Determine the (X, Y) coordinate at the center of the cell enclosing the given text.  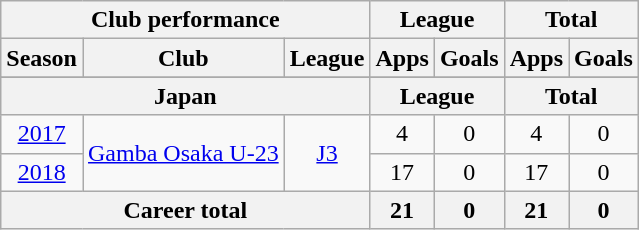
Gamba Osaka U-23 (183, 153)
Club performance (186, 20)
Career total (186, 210)
2018 (42, 172)
2017 (42, 134)
Season (42, 58)
Club (183, 58)
Japan (186, 96)
J3 (327, 153)
